Capture the cell that displays the provided text and extract its [X, Y] central coordinate. 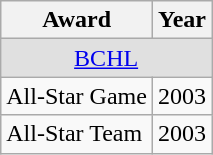
Year [182, 20]
All-Star Game [77, 96]
All-Star Team [77, 134]
Award [77, 20]
BCHL [106, 58]
